Search for the cell housing the specified text and yield its [x, y] center coordinate. 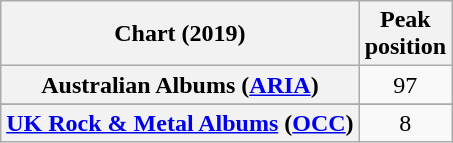
Chart (2019) [180, 34]
8 [405, 123]
Peakposition [405, 34]
Australian Albums (ARIA) [180, 85]
97 [405, 85]
UK Rock & Metal Albums (OCC) [180, 123]
